Find where the given text appears and provide that cell's center as (X, Y) coordinate. 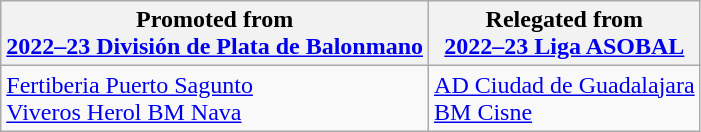
AD Ciudad de GuadalajaraBM Cisne (565, 98)
Promoted from2022–23 División de Plata de Balonmano (215, 34)
Fertiberia Puerto SaguntoViveros Herol BM Nava (215, 98)
Relegated from2022–23 Liga ASOBAL (565, 34)
